Extract the [X, Y] coordinate from the center of the cell holding the provided text.  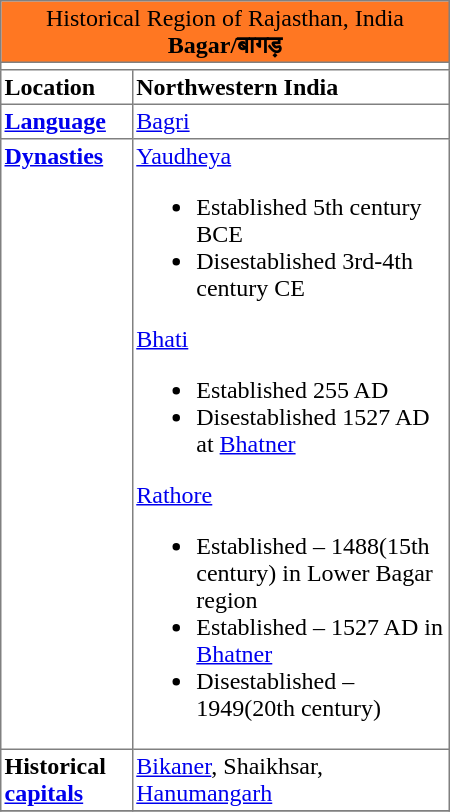
Language [67, 121]
Location [67, 87]
Bikaner, Shaikhsar, Hanumangarh [292, 780]
Historical capitals [67, 780]
Historical Region of Rajasthan, IndiaBagar/बागड़ [225, 32]
Bagri [292, 121]
Dynasties [67, 444]
Northwestern India [292, 87]
